Search for the cell housing the specified text and yield its [x, y] center coordinate. 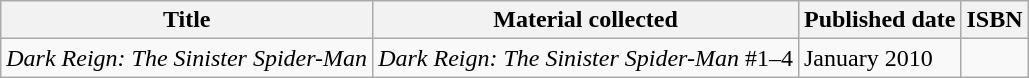
January 2010 [879, 58]
Dark Reign: The Sinister Spider-Man [187, 58]
Dark Reign: The Sinister Spider-Man #1–4 [586, 58]
Title [187, 20]
ISBN [994, 20]
Published date [879, 20]
Material collected [586, 20]
